Find where the given text appears and provide that cell's center as (X, Y) coordinate. 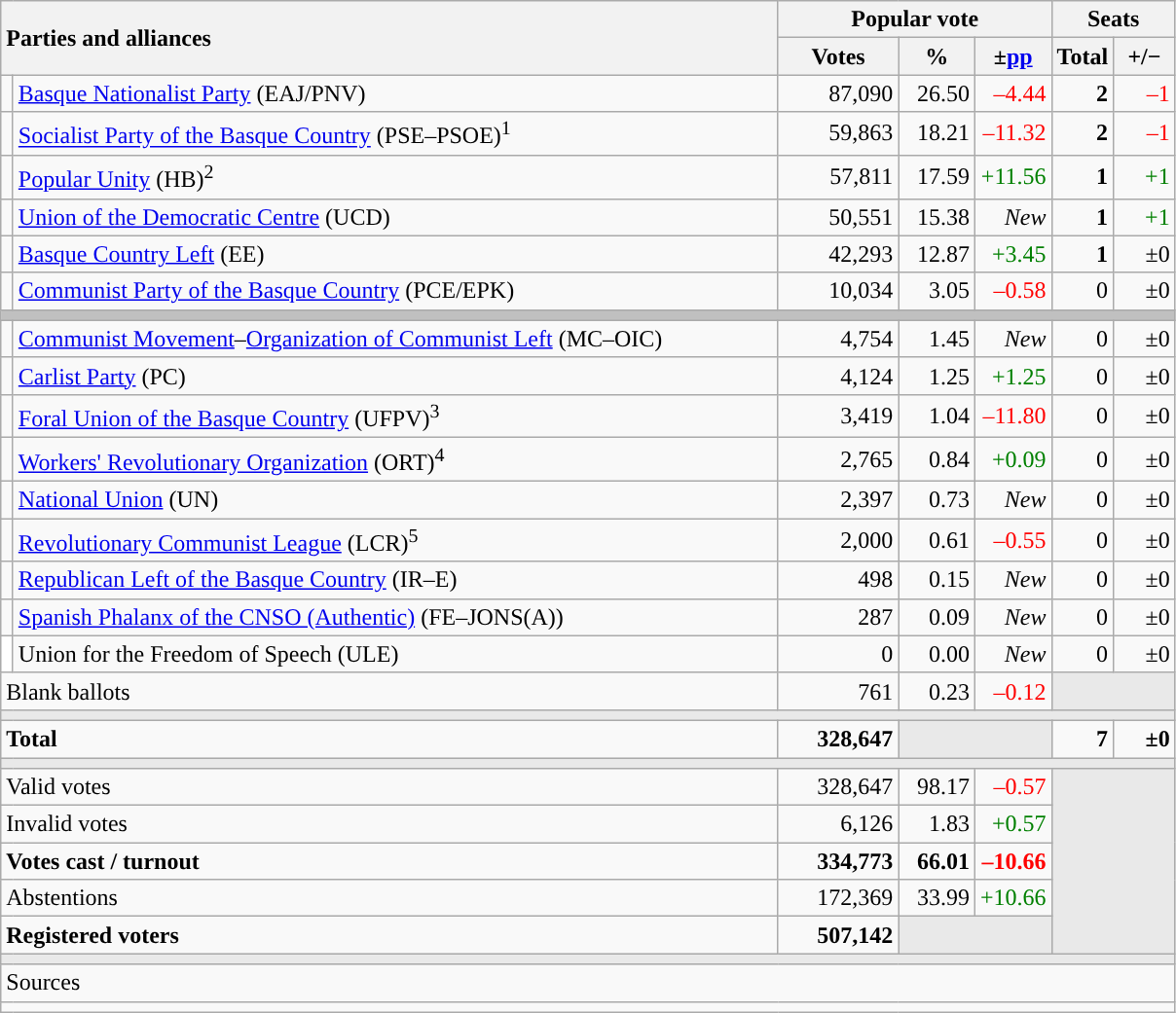
Abstentions (389, 898)
Communist Party of the Basque Country (PCE/EPK) (395, 291)
0.61 (937, 541)
2,397 (838, 500)
1.04 (937, 416)
Popular Unity (HB)2 (395, 177)
Communist Movement–Organization of Communist Left (MC–OIC) (395, 339)
3,419 (838, 416)
33.99 (937, 898)
Valid votes (389, 787)
7 (1083, 739)
18.21 (937, 134)
–10.66 (1012, 861)
0.15 (937, 580)
Carlist Party (PC) (395, 376)
98.17 (937, 787)
1.83 (937, 824)
–0.58 (1012, 291)
761 (838, 691)
42,293 (838, 254)
10,034 (838, 291)
+0.09 (1012, 459)
–4.44 (1012, 93)
Registered voters (389, 935)
+1.25 (1012, 376)
15.38 (937, 217)
–11.80 (1012, 416)
Invalid votes (389, 824)
+/− (1145, 56)
59,863 (838, 134)
Sources (588, 983)
1.25 (937, 376)
Popular vote (915, 19)
287 (838, 617)
Basque Nationalist Party (EAJ/PNV) (395, 93)
% (937, 56)
Union for the Freedom of Speech (ULE) (395, 654)
+11.56 (1012, 177)
–0.12 (1012, 691)
0.23 (937, 691)
Basque Country Left (EE) (395, 254)
Blank ballots (389, 691)
Votes (838, 56)
26.50 (937, 93)
National Union (UN) (395, 500)
+10.66 (1012, 898)
Parties and alliances (389, 38)
4,124 (838, 376)
6,126 (838, 824)
Revolutionary Communist League (LCR)5 (395, 541)
50,551 (838, 217)
0.00 (937, 654)
Seats (1114, 19)
334,773 (838, 861)
498 (838, 580)
2,000 (838, 541)
66.01 (937, 861)
3.05 (937, 291)
Foral Union of the Basque Country (UFPV)3 (395, 416)
–0.57 (1012, 787)
–11.32 (1012, 134)
+0.57 (1012, 824)
–0.55 (1012, 541)
0.73 (937, 500)
Workers' Revolutionary Organization (ORT)4 (395, 459)
172,369 (838, 898)
87,090 (838, 93)
0.09 (937, 617)
Socialist Party of the Basque Country (PSE–PSOE)1 (395, 134)
4,754 (838, 339)
Votes cast / turnout (389, 861)
2,765 (838, 459)
17.59 (937, 177)
507,142 (838, 935)
12.87 (937, 254)
Union of the Democratic Centre (UCD) (395, 217)
±pp (1012, 56)
1.45 (937, 339)
+3.45 (1012, 254)
57,811 (838, 177)
Spanish Phalanx of the CNSO (Authentic) (FE–JONS(A)) (395, 617)
Republican Left of the Basque Country (IR–E) (395, 580)
0.84 (937, 459)
